Find where the given text appears and provide that cell's center as (X, Y) coordinate. 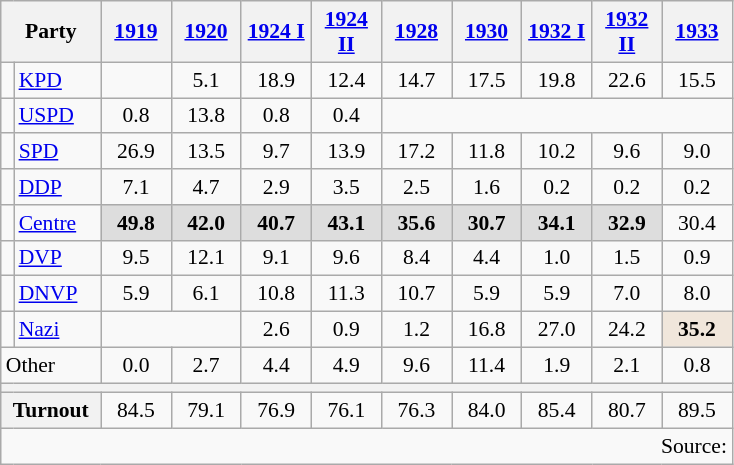
84.5 (136, 411)
1924 II (346, 32)
13.8 (206, 116)
12.1 (206, 258)
1.6 (487, 187)
17.5 (487, 80)
84.0 (487, 411)
49.8 (136, 223)
4.7 (206, 187)
89.5 (697, 411)
9.0 (697, 152)
1.2 (416, 330)
13.5 (206, 152)
6.1 (206, 294)
10.7 (416, 294)
12.4 (346, 80)
DNVP (58, 294)
KPD (58, 80)
9.5 (136, 258)
0.4 (346, 116)
Centre (58, 223)
8.4 (416, 258)
14.7 (416, 80)
Other (51, 365)
3.5 (346, 187)
7.0 (627, 294)
30.4 (697, 223)
1928 (416, 32)
SPD (58, 152)
USPD (58, 116)
85.4 (557, 411)
15.5 (697, 80)
8.0 (697, 294)
79.1 (206, 411)
76.3 (416, 411)
18.9 (276, 80)
1920 (206, 32)
2.6 (276, 330)
2.7 (206, 365)
9.1 (276, 258)
9.7 (276, 152)
35.2 (697, 330)
19.8 (557, 80)
1919 (136, 32)
1.5 (627, 258)
1932 I (557, 32)
Source: (366, 447)
0.0 (136, 365)
5.1 (206, 80)
1.9 (557, 365)
DDP (58, 187)
13.9 (346, 152)
11.4 (487, 365)
10.8 (276, 294)
27.0 (557, 330)
2.9 (276, 187)
4.9 (346, 365)
80.7 (627, 411)
1930 (487, 32)
Turnout (51, 411)
Nazi (58, 330)
1.0 (557, 258)
43.1 (346, 223)
1933 (697, 32)
76.9 (276, 411)
2.5 (416, 187)
11.3 (346, 294)
32.9 (627, 223)
1932 II (627, 32)
76.1 (346, 411)
42.0 (206, 223)
16.8 (487, 330)
10.2 (557, 152)
Party (51, 32)
11.8 (487, 152)
35.6 (416, 223)
1924 I (276, 32)
26.9 (136, 152)
7.1 (136, 187)
22.6 (627, 80)
24.2 (627, 330)
30.7 (487, 223)
17.2 (416, 152)
DVP (58, 258)
40.7 (276, 223)
2.1 (627, 365)
34.1 (557, 223)
